Search for the cell housing the specified text and yield its (x, y) center coordinate. 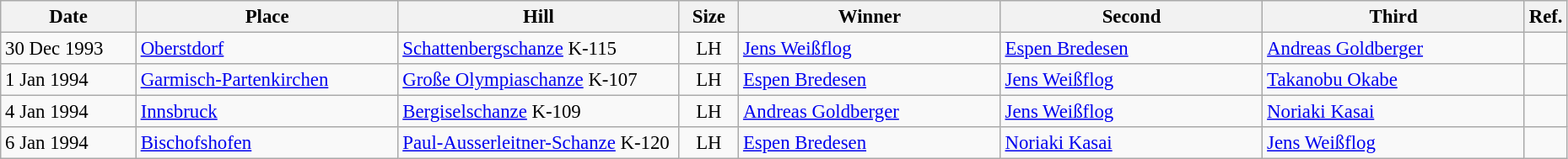
Hill (538, 17)
Oberstdorf (267, 49)
Third (1393, 17)
Size (709, 17)
Bergiselschanze K-109 (538, 112)
Second (1132, 17)
Große Olympiaschanze K-107 (538, 80)
Schattenbergschanze K-115 (538, 49)
Winner (870, 17)
Bischofshofen (267, 143)
Ref. (1545, 17)
Date (69, 17)
Place (267, 17)
Garmisch-Partenkirchen (267, 80)
Takanobu Okabe (1393, 80)
4 Jan 1994 (69, 112)
Paul-Ausserleitner-Schanze K-120 (538, 143)
Innsbruck (267, 112)
1 Jan 1994 (69, 80)
30 Dec 1993 (69, 49)
6 Jan 1994 (69, 143)
